Scan for the cell matching the given text and deliver its [x, y] coordinate at center. 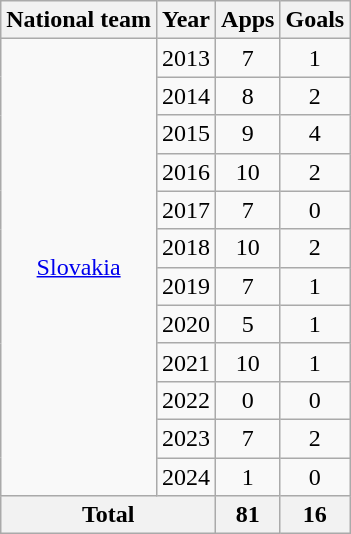
National team [79, 20]
Slovakia [79, 268]
Year [186, 20]
9 [248, 134]
8 [248, 96]
2017 [186, 210]
81 [248, 515]
5 [248, 324]
Apps [248, 20]
2019 [186, 286]
2018 [186, 248]
16 [315, 515]
4 [315, 134]
2014 [186, 96]
2013 [186, 58]
2021 [186, 362]
Total [108, 515]
Goals [315, 20]
2024 [186, 477]
2016 [186, 172]
2015 [186, 134]
2023 [186, 438]
2022 [186, 400]
2020 [186, 324]
